Identify which cell holds the provided text, then report its (x, y) central coordinate. 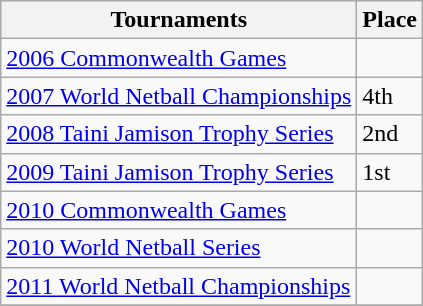
4th (390, 96)
2006 Commonwealth Games (179, 58)
2008 Taini Jamison Trophy Series (179, 134)
1st (390, 172)
Tournaments (179, 20)
2007 World Netball Championships (179, 96)
Place (390, 20)
2010 Commonwealth Games (179, 210)
2010 World Netball Series (179, 248)
2011 World Netball Championships (179, 286)
2009 Taini Jamison Trophy Series (179, 172)
2nd (390, 134)
